Determine the [x, y] coordinate at the center of the cell enclosing the given text.  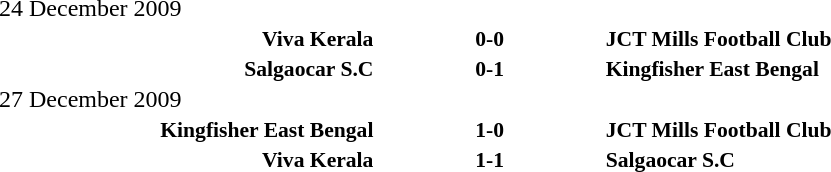
1-0 [489, 130]
0-0 [489, 38]
0-1 [489, 68]
